Provide the [x, y] coordinate of the cell's center where the given text is located.  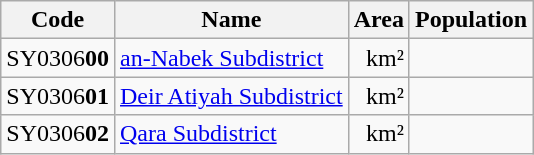
an-Nabek Subdistrict [231, 58]
Qara Subdistrict [231, 134]
SY030600 [58, 58]
Name [231, 20]
Area [378, 20]
SY030602 [58, 134]
Code [58, 20]
Deir Atiyah Subdistrict [231, 96]
Population [470, 20]
SY030601 [58, 96]
